Detect which cell encompasses the target text, then output its [X, Y] center coordinate. 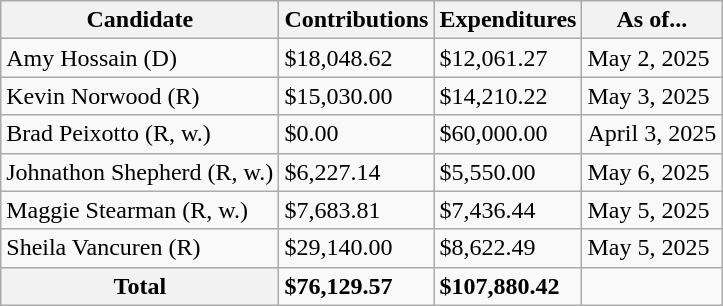
Kevin Norwood (R) [140, 96]
$5,550.00 [508, 172]
Sheila Vancuren (R) [140, 248]
$12,061.27 [508, 58]
May 2, 2025 [652, 58]
Total [140, 286]
$14,210.22 [508, 96]
$15,030.00 [356, 96]
$7,436.44 [508, 210]
$8,622.49 [508, 248]
$6,227.14 [356, 172]
Brad Peixotto (R, w.) [140, 134]
$76,129.57 [356, 286]
Johnathon Shepherd (R, w.) [140, 172]
May 3, 2025 [652, 96]
$7,683.81 [356, 210]
$18,048.62 [356, 58]
$0.00 [356, 134]
April 3, 2025 [652, 134]
Expenditures [508, 20]
$29,140.00 [356, 248]
$60,000.00 [508, 134]
Amy Hossain (D) [140, 58]
Candidate [140, 20]
As of... [652, 20]
Contributions [356, 20]
Maggie Stearman (R, w.) [140, 210]
$107,880.42 [508, 286]
May 6, 2025 [652, 172]
